Return the [X, Y] coordinate for the center point of the cell that contains the specified text.  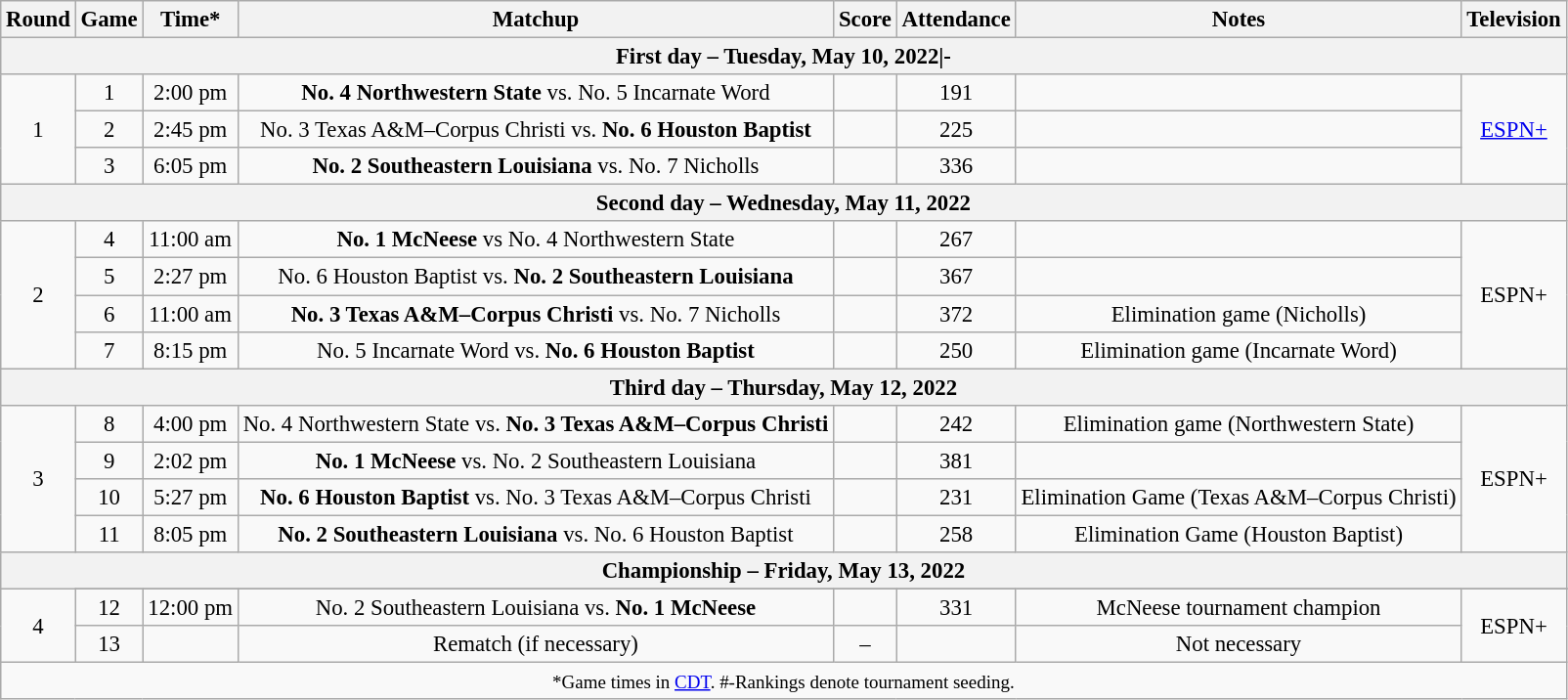
6 [109, 314]
2:27 pm [190, 277]
231 [956, 498]
8 [109, 423]
Notes [1239, 20]
No. 2 Southeastern Louisiana vs. No. 6 Houston Baptist [536, 534]
336 [956, 166]
10 [109, 498]
Elimination Game (Texas A&M–Corpus Christi) [1239, 498]
367 [956, 277]
2:45 pm [190, 130]
Championship – Friday, May 13, 2022 [784, 571]
7 [109, 350]
Round [38, 20]
No. 2 Southeastern Louisiana vs. No. 1 McNeese [536, 607]
Score [866, 20]
Television [1513, 20]
2:00 pm [190, 93]
No. 1 McNeese vs No. 4 Northwestern State [536, 240]
250 [956, 350]
372 [956, 314]
Time* [190, 20]
Second day – Wednesday, May 11, 2022 [784, 203]
5 [109, 277]
8:05 pm [190, 534]
Elimination Game (Houston Baptist) [1239, 534]
Game [109, 20]
No. 3 Texas A&M–Corpus Christi vs. No. 7 Nicholls [536, 314]
Third day – Thursday, May 12, 2022 [784, 387]
225 [956, 130]
*Game times in CDT. #-Rankings denote tournament seeding. [784, 681]
191 [956, 93]
No. 6 Houston Baptist vs. No. 3 Texas A&M–Corpus Christi [536, 498]
12 [109, 607]
No. 3 Texas A&M–Corpus Christi vs. No. 6 Houston Baptist [536, 130]
No. 6 Houston Baptist vs. No. 2 Southeastern Louisiana [536, 277]
4:00 pm [190, 423]
258 [956, 534]
Rematch (if necessary) [536, 644]
13 [109, 644]
Elimination game (Incarnate Word) [1239, 350]
First day – Tuesday, May 10, 2022|- [784, 57]
331 [956, 607]
Attendance [956, 20]
6:05 pm [190, 166]
Elimination game (Northwestern State) [1239, 423]
381 [956, 460]
Matchup [536, 20]
McNeese tournament champion [1239, 607]
– [866, 644]
No. 4 Northwestern State vs. No. 3 Texas A&M–Corpus Christi [536, 423]
2:02 pm [190, 460]
12:00 pm [190, 607]
267 [956, 240]
8:15 pm [190, 350]
9 [109, 460]
No. 2 Southeastern Louisiana vs. No. 7 Nicholls [536, 166]
11 [109, 534]
Elimination game (Nicholls) [1239, 314]
No. 4 Northwestern State vs. No. 5 Incarnate Word [536, 93]
No. 5 Incarnate Word vs. No. 6 Houston Baptist [536, 350]
242 [956, 423]
No. 1 McNeese vs. No. 2 Southeastern Louisiana [536, 460]
5:27 pm [190, 498]
Not necessary [1239, 644]
